Determine the [X, Y] coordinate at the center of the cell enclosing the given text.  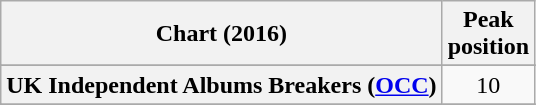
Peakposition [488, 34]
10 [488, 85]
UK Independent Albums Breakers (OCC) [222, 85]
Chart (2016) [222, 34]
